Locate the cell with the specified text and output its [X, Y] center coordinate. 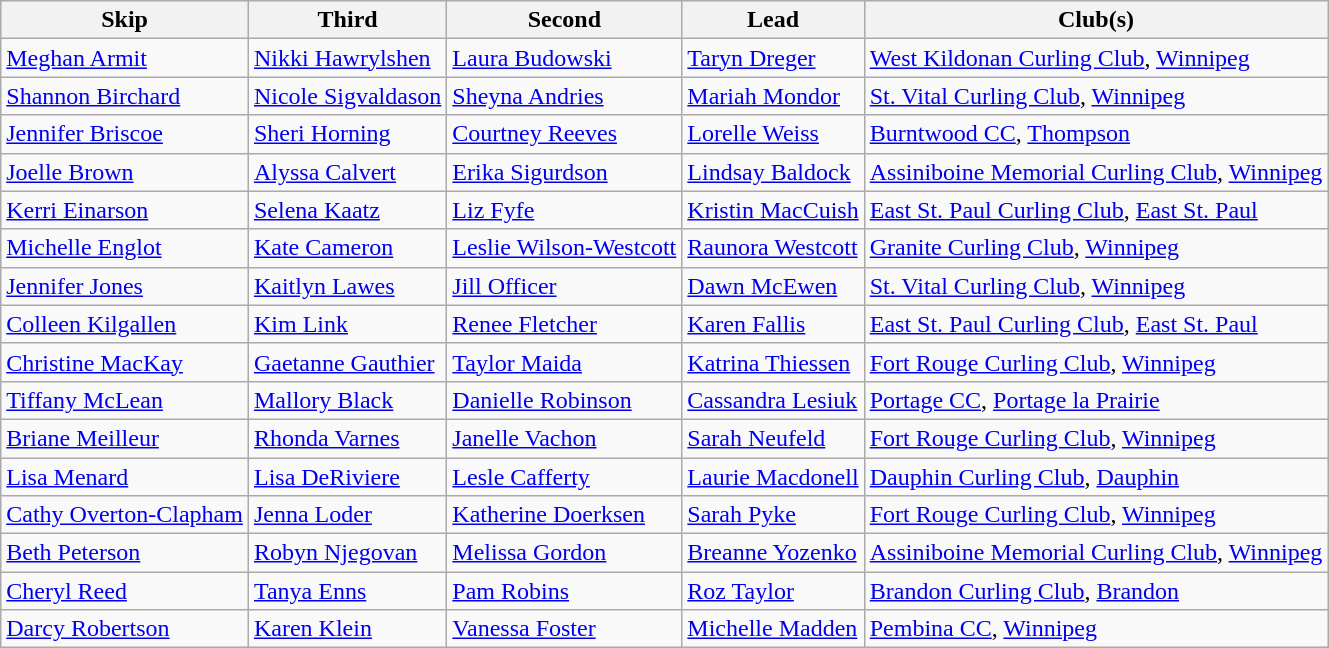
Taylor Maida [564, 362]
Third [347, 20]
Dauphin Curling Club, Dauphin [1096, 477]
Courtney Reeves [564, 134]
Gaetanne Gauthier [347, 362]
Sheyna Andries [564, 96]
Michelle Englot [125, 248]
Kim Link [347, 324]
Michelle Madden [773, 629]
Sheri Horning [347, 134]
Kaitlyn Lawes [347, 286]
Kate Cameron [347, 248]
Joelle Brown [125, 172]
Laura Budowski [564, 58]
Second [564, 20]
Katrina Thiessen [773, 362]
Brandon Curling Club, Brandon [1096, 591]
Sarah Neufeld [773, 438]
Liz Fyfe [564, 210]
Cheryl Reed [125, 591]
Kerri Einarson [125, 210]
Jennifer Jones [125, 286]
Cathy Overton-Clapham [125, 515]
Robyn Njegovan [347, 553]
Alyssa Calvert [347, 172]
Darcy Robertson [125, 629]
Cassandra Lesiuk [773, 400]
Beth Peterson [125, 553]
Burntwood CC, Thompson [1096, 134]
Briane Meilleur [125, 438]
Pembina CC, Winnipeg [1096, 629]
Colleen Kilgallen [125, 324]
Meghan Armit [125, 58]
Danielle Robinson [564, 400]
Lisa DeRiviere [347, 477]
Vanessa Foster [564, 629]
Raunora Westcott [773, 248]
Kristin MacCuish [773, 210]
West Kildonan Curling Club, Winnipeg [1096, 58]
Tiffany McLean [125, 400]
Tanya Enns [347, 591]
Mariah Mondor [773, 96]
Sarah Pyke [773, 515]
Jill Officer [564, 286]
Lisa Menard [125, 477]
Rhonda Varnes [347, 438]
Jennifer Briscoe [125, 134]
Dawn McEwen [773, 286]
Karen Fallis [773, 324]
Taryn Dreger [773, 58]
Melissa Gordon [564, 553]
Selena Kaatz [347, 210]
Christine MacKay [125, 362]
Nikki Hawrylshen [347, 58]
Jenna Loder [347, 515]
Mallory Black [347, 400]
Pam Robins [564, 591]
Lesle Cafferty [564, 477]
Leslie Wilson-Westcott [564, 248]
Granite Curling Club, Winnipeg [1096, 248]
Breanne Yozenko [773, 553]
Roz Taylor [773, 591]
Katherine Doerksen [564, 515]
Portage CC, Portage la Prairie [1096, 400]
Lindsay Baldock [773, 172]
Karen Klein [347, 629]
Shannon Birchard [125, 96]
Renee Fletcher [564, 324]
Janelle Vachon [564, 438]
Erika Sigurdson [564, 172]
Club(s) [1096, 20]
Lead [773, 20]
Nicole Sigvaldason [347, 96]
Lorelle Weiss [773, 134]
Skip [125, 20]
Laurie Macdonell [773, 477]
